Find where the given text appears and provide that cell's center as (X, Y) coordinate. 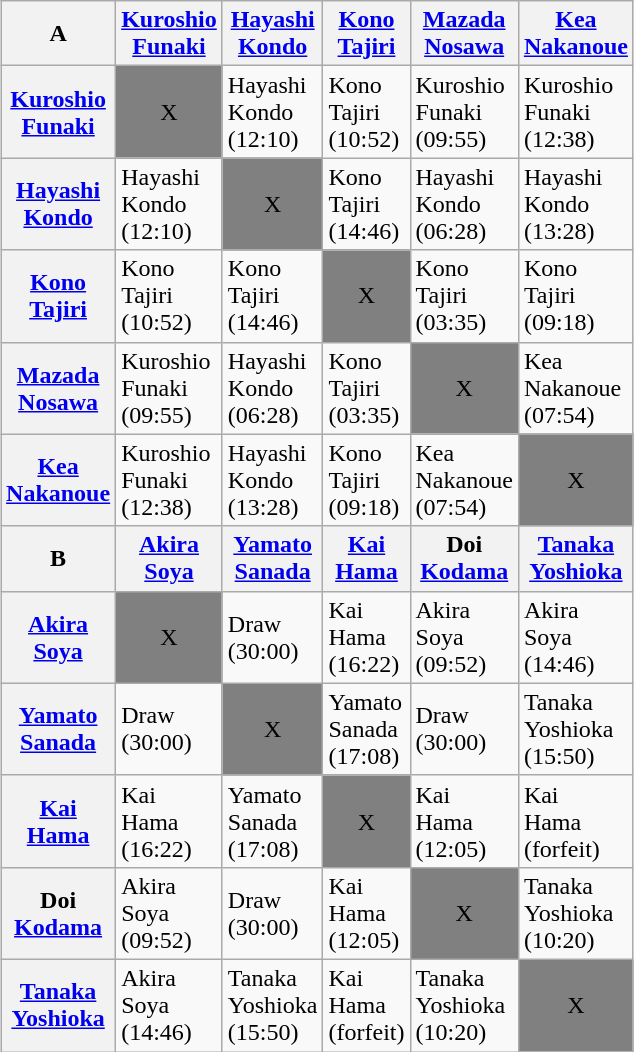
B (58, 558)
A (58, 34)
